Output the [x, y] coordinate of the center of the cell containing the given text.  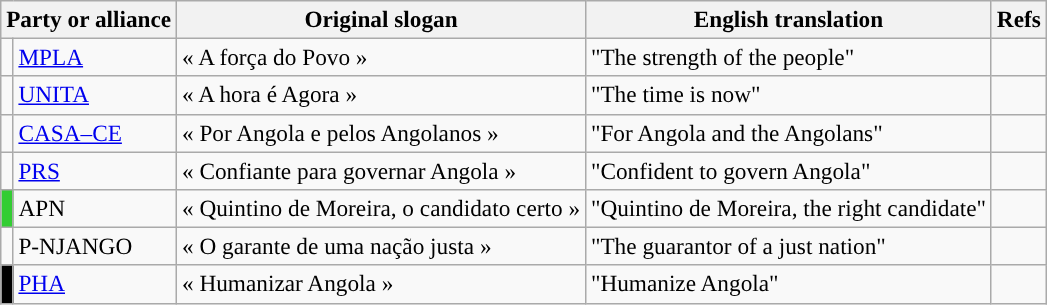
PHA [95, 284]
"Confident to govern Angola" [788, 170]
"The time is now" [788, 95]
« Quintino de Moreira, o candidato certo » [382, 208]
"Humanize Angola" [788, 284]
« Humanizar Angola » [382, 284]
English translation [788, 19]
P-NJANGO [95, 246]
CASA–CE [95, 133]
« A hora é Agora » [382, 95]
Original slogan [382, 19]
APN [95, 208]
« A força do Povo » [382, 57]
« Confiante para governar Angola » [382, 170]
"The strength of the people" [788, 57]
"Quintino de Moreira, the right candidate" [788, 208]
PRS [95, 170]
Party or alliance [89, 19]
« O garante de uma nação justa » [382, 246]
Refs [1018, 19]
"For Angola and the Angolans" [788, 133]
"The guarantor of a just nation" [788, 246]
UNITA [95, 95]
« Por Angola e pelos Angolanos » [382, 133]
MPLA [95, 57]
